Provide the [X, Y] coordinate of the cell's center where the given text is located.  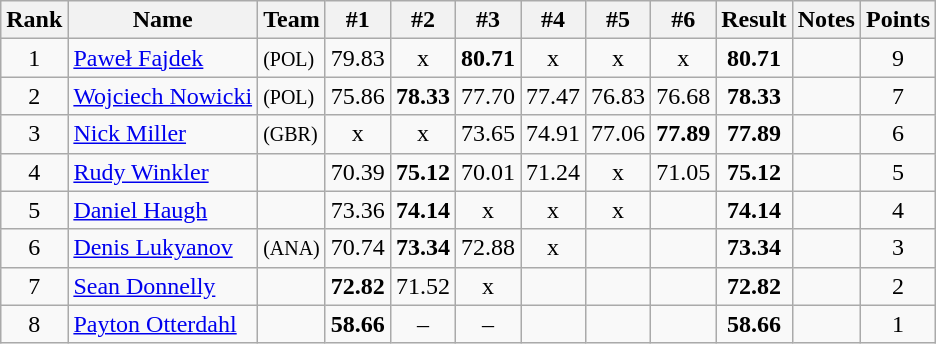
71.24 [552, 172]
8 [34, 324]
71.52 [422, 286]
71.05 [684, 172]
Rank [34, 20]
#3 [488, 20]
Team [292, 20]
75.86 [358, 96]
Paweł Fajdek [163, 58]
Wojciech Nowicki [163, 96]
76.68 [684, 96]
#5 [618, 20]
(ANA) [292, 248]
74.91 [552, 134]
Name [163, 20]
Result [754, 20]
72.88 [488, 248]
77.47 [552, 96]
73.36 [358, 210]
Daniel Haugh [163, 210]
76.83 [618, 96]
9 [898, 58]
Points [898, 20]
#1 [358, 20]
#4 [552, 20]
Notes [826, 20]
77.06 [618, 134]
Rudy Winkler [163, 172]
Payton Otterdahl [163, 324]
#2 [422, 20]
#6 [684, 20]
70.39 [358, 172]
77.70 [488, 96]
70.74 [358, 248]
Nick Miller [163, 134]
Sean Donnelly [163, 286]
70.01 [488, 172]
79.83 [358, 58]
Denis Lukyanov [163, 248]
(GBR) [292, 134]
73.65 [488, 134]
